Pinpoint the cell where the given text exists, returning its (x, y) midpoint coordinate. 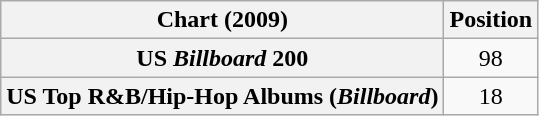
US Billboard 200 (222, 58)
98 (491, 58)
Position (491, 20)
18 (491, 96)
Chart (2009) (222, 20)
US Top R&B/Hip-Hop Albums (Billboard) (222, 96)
